Determine the (x, y) coordinate at the center of the cell enclosing the given text.  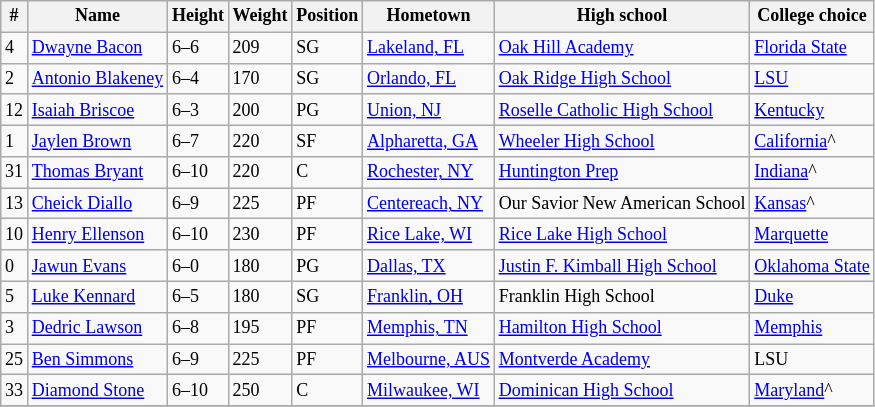
Jaylen Brown (97, 140)
31 (14, 172)
Height (198, 16)
12 (14, 110)
Lakeland, FL (429, 48)
Dwayne Bacon (97, 48)
Hamilton High School (622, 328)
Oklahoma State (812, 266)
Melbourne, AUS (429, 360)
Diamond Stone (97, 390)
Hometown (429, 16)
Dominican High School (622, 390)
Florida State (812, 48)
6–0 (198, 266)
Dallas, TX (429, 266)
California^ (812, 140)
Franklin High School (622, 296)
Oak Ridge High School (622, 78)
2 (14, 78)
Cheick Diallo (97, 204)
6–7 (198, 140)
6–6 (198, 48)
Luke Kennard (97, 296)
25 (14, 360)
Antonio Blakeney (97, 78)
Milwaukee, WI (429, 390)
6–3 (198, 110)
Indiana^ (812, 172)
Rochester, NY (429, 172)
Alpharetta, GA (429, 140)
1 (14, 140)
Henry Ellenson (97, 234)
250 (260, 390)
Centereach, NY (429, 204)
# (14, 16)
3 (14, 328)
Position (328, 16)
Maryland^ (812, 390)
Isaiah Briscoe (97, 110)
Ben Simmons (97, 360)
Union, NJ (429, 110)
Justin F. Kimball High School (622, 266)
5 (14, 296)
High school (622, 16)
200 (260, 110)
Franklin, OH (429, 296)
6–4 (198, 78)
Weight (260, 16)
0 (14, 266)
Roselle Catholic High School (622, 110)
Memphis, TN (429, 328)
6–8 (198, 328)
195 (260, 328)
SF (328, 140)
33 (14, 390)
170 (260, 78)
Our Savior New American School (622, 204)
10 (14, 234)
Memphis (812, 328)
Rice Lake High School (622, 234)
Jawun Evans (97, 266)
Huntington Prep (622, 172)
Kansas^ (812, 204)
4 (14, 48)
209 (260, 48)
Kentucky (812, 110)
Montverde Academy (622, 360)
13 (14, 204)
Rice Lake, WI (429, 234)
Wheeler High School (622, 140)
230 (260, 234)
Duke (812, 296)
Thomas Bryant (97, 172)
College choice (812, 16)
6–5 (198, 296)
Dedric Lawson (97, 328)
Marquette (812, 234)
Orlando, FL (429, 78)
Oak Hill Academy (622, 48)
Name (97, 16)
